For the text-containing cell, return its midpoint in [X, Y] coordinate format. 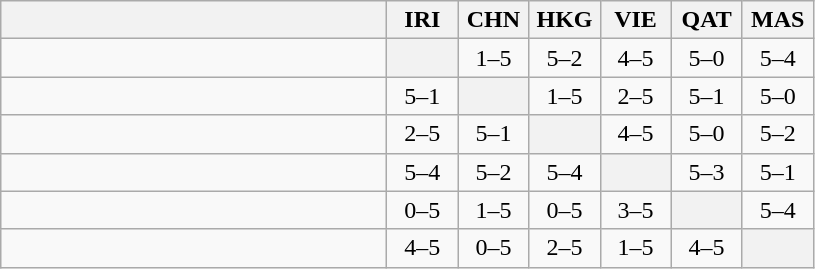
CHN [494, 20]
5–3 [706, 172]
HKG [564, 20]
MAS [778, 20]
QAT [706, 20]
3–5 [636, 210]
IRI [422, 20]
VIE [636, 20]
